From the cell containing the given text, extract its center point as [X, Y] coordinate. 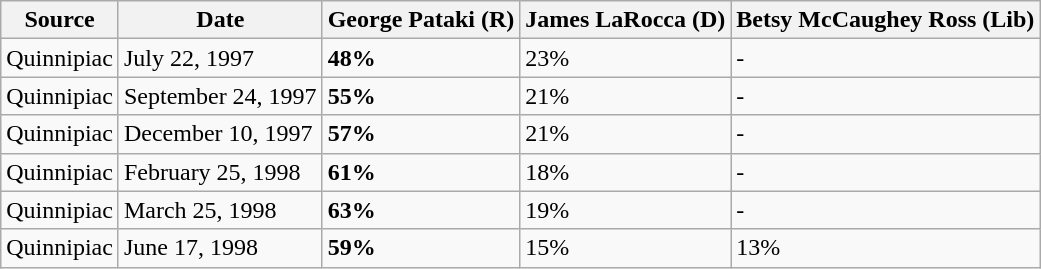
James LaRocca (D) [626, 20]
December 10, 1997 [220, 134]
Betsy McCaughey Ross (Lib) [886, 20]
September 24, 1997 [220, 96]
March 25, 1998 [220, 210]
48% [421, 58]
February 25, 1998 [220, 172]
57% [421, 134]
George Pataki (R) [421, 20]
15% [626, 248]
July 22, 1997 [220, 58]
Date [220, 20]
59% [421, 248]
13% [886, 248]
63% [421, 210]
Source [60, 20]
18% [626, 172]
61% [421, 172]
55% [421, 96]
19% [626, 210]
23% [626, 58]
June 17, 1998 [220, 248]
